Find where the given text appears and provide that cell's center as [x, y] coordinate. 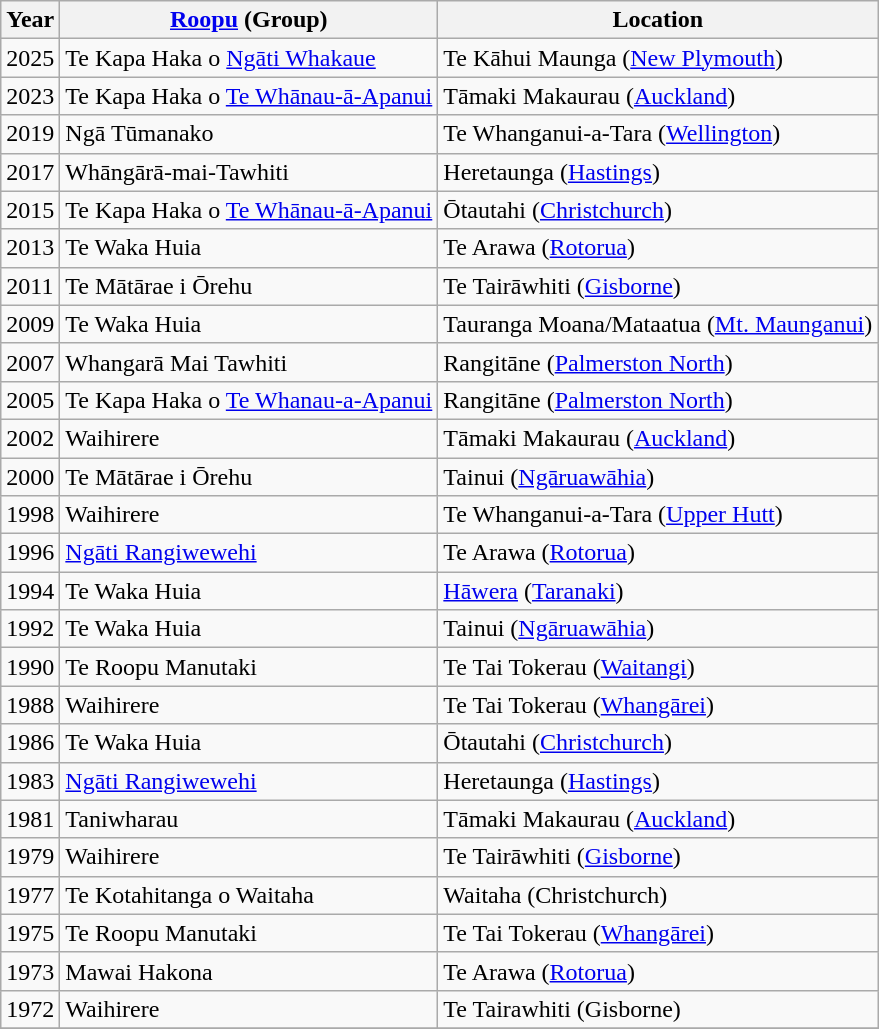
1988 [30, 705]
2013 [30, 248]
2009 [30, 324]
1996 [30, 553]
Whāngārā-mai-Tawhiti [249, 172]
Tauranga Moana/Mataatua (Mt. Maunganui) [658, 324]
1975 [30, 933]
1994 [30, 591]
Te Whanganui-a-Tara (Wellington) [658, 134]
Location [658, 20]
Taniwharau [249, 819]
Ngā Tūmanako [249, 134]
Whangarā Mai Tawhiti [249, 362]
Te Kāhui Maunga (New Plymouth) [658, 58]
Te Tairawhiti (Gisborne) [658, 1009]
Mawai Hakona [249, 971]
2023 [30, 96]
2002 [30, 438]
1998 [30, 515]
Te Whanganui-a-Tara (Upper Hutt) [658, 515]
Waitaha (Christchurch) [658, 895]
1990 [30, 667]
2007 [30, 362]
2019 [30, 134]
Year [30, 20]
1983 [30, 781]
Hāwera (Taranaki) [658, 591]
Te Kapa Haka o Ngāti Whakaue [249, 58]
2000 [30, 477]
1981 [30, 819]
1992 [30, 629]
Roopu (Group) [249, 20]
2005 [30, 400]
Te Kapa Haka o Te Whanau-a-Apanui [249, 400]
Te Kotahitanga o Waitaha [249, 895]
Te Tai Tokerau (Waitangi) [658, 667]
1977 [30, 895]
1986 [30, 743]
2025 [30, 58]
2015 [30, 210]
2017 [30, 172]
2011 [30, 286]
1973 [30, 971]
1979 [30, 857]
1972 [30, 1009]
